Detect which cell encompasses the target text, then output its [X, Y] center coordinate. 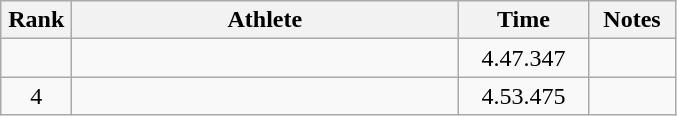
4.53.475 [524, 96]
4.47.347 [524, 58]
Notes [632, 20]
Rank [36, 20]
4 [36, 96]
Time [524, 20]
Athlete [265, 20]
